Output the (x, y) coordinate of the center of the cell containing the given text.  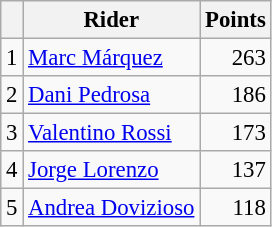
Jorge Lorenzo (112, 170)
Andrea Dovizioso (112, 208)
4 (12, 170)
Marc Márquez (112, 58)
3 (12, 133)
Points (236, 20)
186 (236, 95)
137 (236, 170)
5 (12, 208)
263 (236, 58)
2 (12, 95)
Valentino Rossi (112, 133)
1 (12, 58)
Rider (112, 20)
173 (236, 133)
Dani Pedrosa (112, 95)
118 (236, 208)
